Determine the [X, Y] coordinate at the center of the cell enclosing the given text.  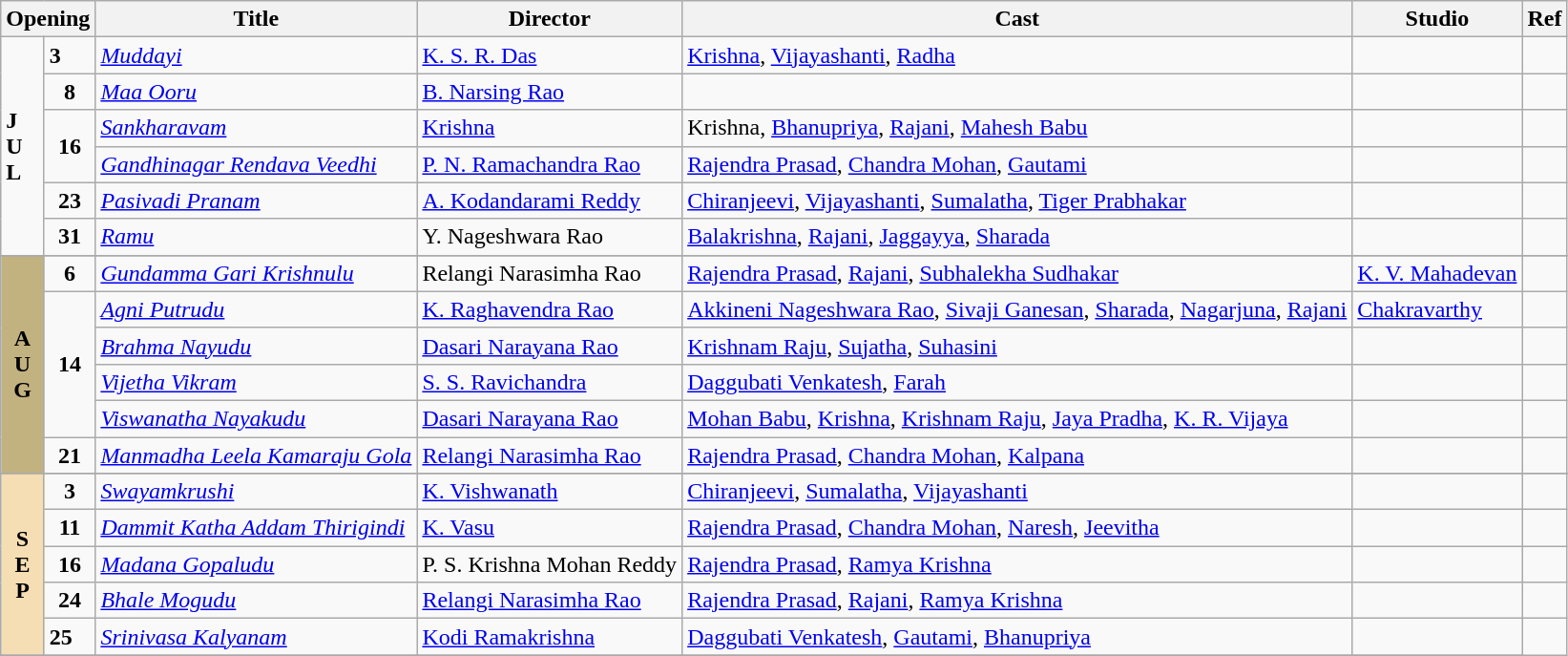
Rajendra Prasad, Ramya Krishna [1017, 564]
Chiranjeevi, Vijayashanti, Sumalatha, Tiger Prabhakar [1017, 201]
Srinivasa Kalyanam [256, 637]
Gundamma Gari Krishnulu [256, 273]
Brahma Nayudu [256, 346]
Rajendra Prasad, Rajani, Subhalekha Sudhakar [1017, 273]
Opening [48, 19]
Daggubati Venkatesh, Gautami, Bhanupriya [1017, 637]
14 [70, 364]
Bhale Mogudu [256, 601]
Rajendra Prasad, Rajani, Ramya Krishna [1017, 601]
P. N. Ramachandra Rao [550, 164]
Rajendra Prasad, Chandra Mohan, Naresh, Jeevitha [1017, 528]
Manmadha Leela Kamaraju Gola [256, 455]
Sankharavam [256, 128]
6 [70, 273]
B. Narsing Rao [550, 92]
23 [70, 201]
S. S. Ravichandra [550, 382]
Muddayi [256, 55]
Title [256, 19]
Krishna, Bhanupriya, Rajani, Mahesh Babu [1017, 128]
21 [70, 455]
Ref [1544, 19]
Balakrishna, Rajani, Jaggayya, Sharada [1017, 237]
Dammit Katha Addam Thirigindi [256, 528]
Maa Ooru [256, 92]
Y. Nageshwara Rao [550, 237]
P. S. Krishna Mohan Reddy [550, 564]
K. V. Mahadevan [1437, 273]
Pasivadi Pranam [256, 201]
Krishna, Vijayashanti, Radha [1017, 55]
Viswanatha Nayakudu [256, 418]
Gandhinagar Rendava Veedhi [256, 164]
K. S. R. Das [550, 55]
Mohan Babu, Krishna, Krishnam Raju, Jaya Pradha, K. R. Vijaya [1017, 418]
8 [70, 92]
24 [70, 601]
Madana Gopaludu [256, 564]
SEP [23, 564]
Studio [1437, 19]
Daggubati Venkatesh, Farah [1017, 382]
JUL [23, 146]
Agni Putrudu [256, 309]
Krishnam Raju, Sujatha, Suhasini [1017, 346]
K. Vishwanath [550, 492]
Ramu [256, 237]
Rajendra Prasad, Chandra Mohan, Gautami [1017, 164]
Akkineni Nageshwara Rao, Sivaji Ganesan, Sharada, Nagarjuna, Rajani [1017, 309]
11 [70, 528]
31 [70, 237]
Chiranjeevi, Sumalatha, Vijayashanti [1017, 492]
25 [70, 637]
AUG [23, 364]
Director [550, 19]
Kodi Ramakrishna [550, 637]
Vijetha Vikram [256, 382]
Krishna [550, 128]
Chakravarthy [1437, 309]
Swayamkrushi [256, 492]
Rajendra Prasad, Chandra Mohan, Kalpana [1017, 455]
K. Raghavendra Rao [550, 309]
A. Kodandarami Reddy [550, 201]
Cast [1017, 19]
K. Vasu [550, 528]
